Determine the (X, Y) coordinate at the center of the cell enclosing the given text.  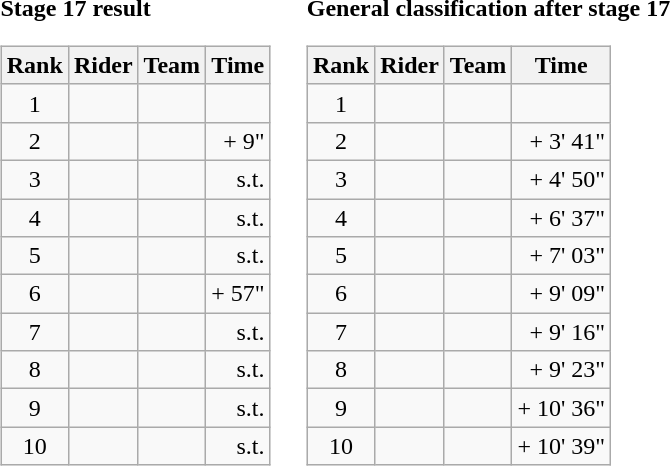
+ 3' 41" (562, 141)
+ 7' 03" (562, 256)
+ 10' 36" (562, 408)
+ 9" (238, 141)
+ 9' 23" (562, 370)
+ 9' 16" (562, 332)
+ 6' 37" (562, 217)
+ 9' 09" (562, 294)
+ 57" (238, 294)
+ 4' 50" (562, 179)
+ 10' 39" (562, 446)
